Pinpoint the cell where the given text exists, returning its [X, Y] midpoint coordinate. 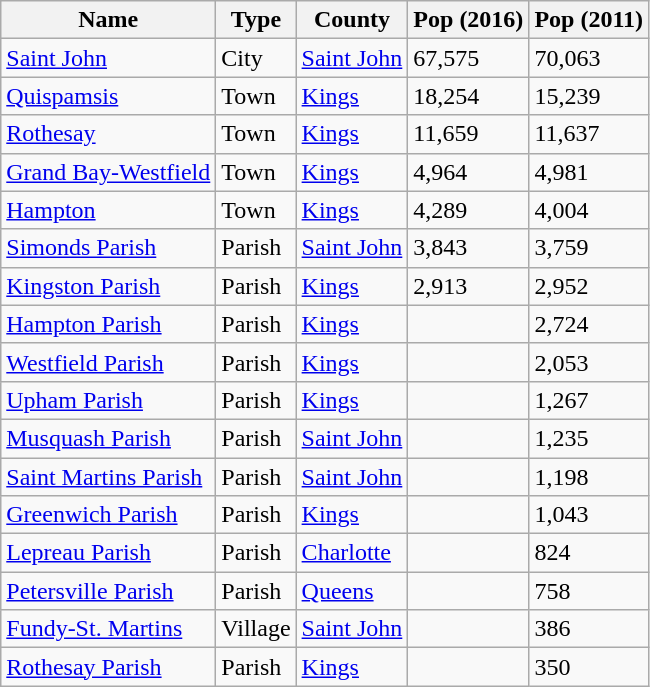
2,913 [468, 286]
4,289 [468, 210]
Kingston Parish [108, 286]
Charlotte [352, 553]
Saint Martins Parish [108, 477]
3,843 [468, 248]
Hampton Parish [108, 324]
Name [108, 20]
4,981 [589, 172]
Queens [352, 591]
1,235 [589, 438]
Type [256, 20]
1,043 [589, 515]
Westfield Parish [108, 362]
350 [589, 667]
67,575 [468, 58]
Simonds Parish [108, 248]
Grand Bay-Westfield [108, 172]
Hampton [108, 210]
758 [589, 591]
Rothesay [108, 134]
Pop (2011) [589, 20]
2,724 [589, 324]
Quispamsis [108, 96]
Fundy-St. Martins [108, 629]
3,759 [589, 248]
386 [589, 629]
Upham Parish [108, 400]
824 [589, 553]
Musquash Parish [108, 438]
Petersville Parish [108, 591]
Lepreau Parish [108, 553]
Rothesay Parish [108, 667]
4,004 [589, 210]
70,063 [589, 58]
Village [256, 629]
15,239 [589, 96]
Greenwich Parish [108, 515]
11,637 [589, 134]
2,053 [589, 362]
2,952 [589, 286]
County [352, 20]
11,659 [468, 134]
Pop (2016) [468, 20]
18,254 [468, 96]
4,964 [468, 172]
1,267 [589, 400]
1,198 [589, 477]
City [256, 58]
